Capture the cell that displays the provided text and extract its [x, y] central coordinate. 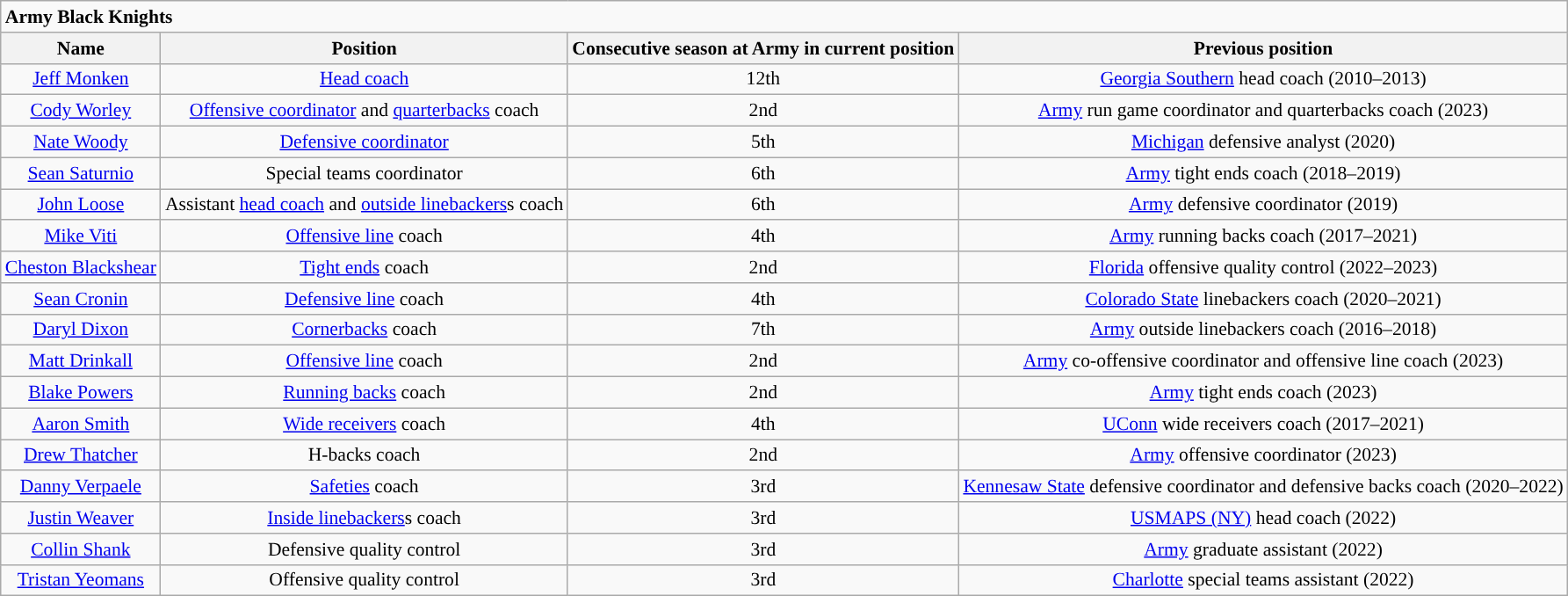
Daryl Dixon [81, 330]
USMAPS (NY) head coach (2022) [1263, 518]
5th [762, 142]
Army Black Knights [784, 17]
Defensive line coach [364, 299]
Cheston Blackshear [81, 267]
Michigan defensive analyst (2020) [1263, 142]
Colorado State linebackers coach (2020–2021) [1263, 299]
Cody Worley [81, 111]
Blake Powers [81, 393]
Kennesaw State defensive coordinator and defensive backs coach (2020–2022) [1263, 487]
Army running backs coach (2017–2021) [1263, 236]
Danny Verpaele [81, 487]
Sean Saturnio [81, 173]
Special teams coordinator [364, 173]
H-backs coach [364, 455]
Collin Shank [81, 549]
Georgia Southern head coach (2010–2013) [1263, 79]
Drew Thatcher [81, 455]
John Loose [81, 205]
Position [364, 48]
Wide receivers coach [364, 424]
Army co-offensive coordinator and offensive line coach (2023) [1263, 361]
Defensive quality control [364, 549]
Mike Viti [81, 236]
12th [762, 79]
Sean Cronin [81, 299]
Previous position [1263, 48]
Inside linebackerss coach [364, 518]
Assistant head coach and outside linebackerss coach [364, 205]
Running backs coach [364, 393]
Consecutive season at Army in current position [762, 48]
Army run game coordinator and quarterbacks coach (2023) [1263, 111]
Defensive coordinator [364, 142]
Army graduate assistant (2022) [1263, 549]
Cornerbacks coach [364, 330]
Army offensive coordinator (2023) [1263, 455]
Army defensive coordinator (2019) [1263, 205]
Matt Drinkall [81, 361]
Head coach [364, 79]
Army tight ends coach (2023) [1263, 393]
Tristan Yeomans [81, 580]
Florida offensive quality control (2022–2023) [1263, 267]
Charlotte special teams assistant (2022) [1263, 580]
Name [81, 48]
Army tight ends coach (2018–2019) [1263, 173]
Safeties coach [364, 487]
Offensive coordinator and quarterbacks coach [364, 111]
Justin Weaver [81, 518]
Offensive quality control [364, 580]
Aaron Smith [81, 424]
UConn wide receivers coach (2017–2021) [1263, 424]
Jeff Monken [81, 79]
Army outside linebackers coach (2016–2018) [1263, 330]
7th [762, 330]
Tight ends coach [364, 267]
Nate Woody [81, 142]
